Determine the [x, y] coordinate at the center of the cell enclosing the given text.  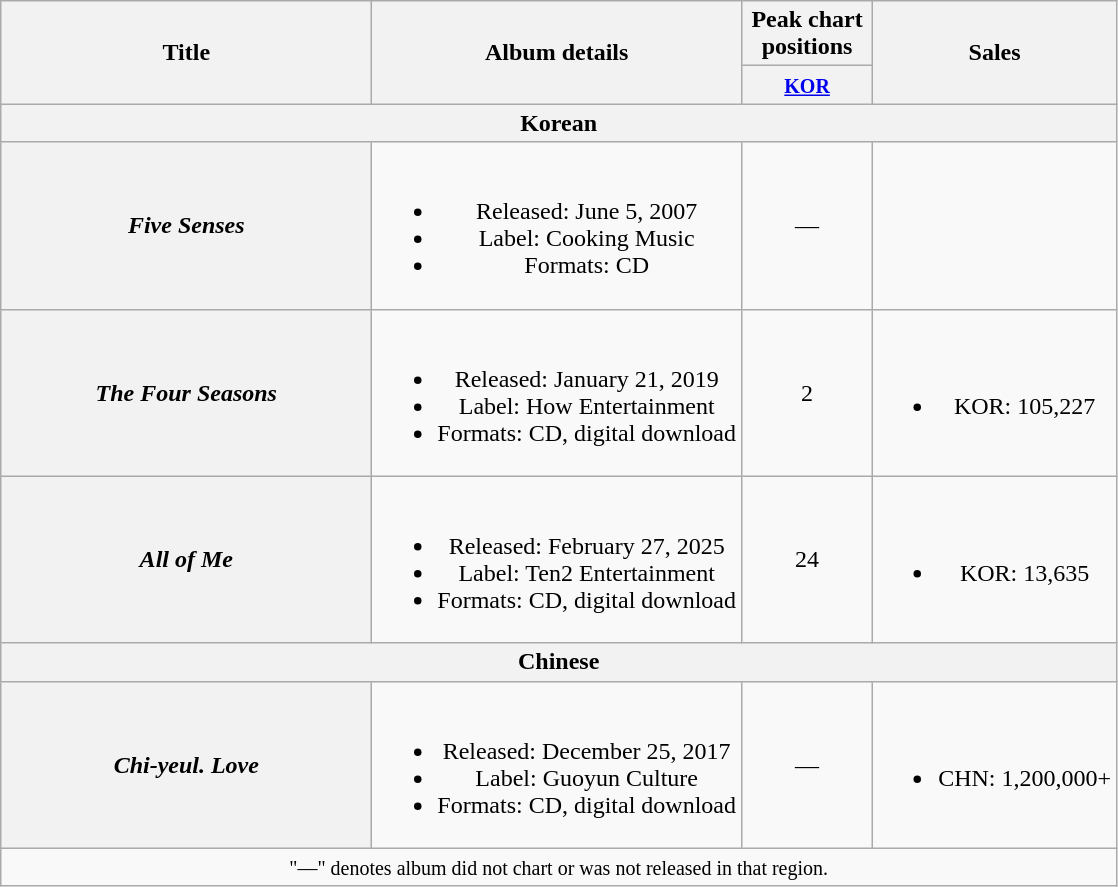
Peak chart positions [808, 34]
24 [808, 560]
KOR: 13,635 [995, 560]
Released: February 27, 2025Label: Ten2 EntertainmentFormats: CD, digital download [557, 560]
KOR [808, 85]
CHN: 1,200,000+ [995, 764]
All of Me [186, 560]
Album details [557, 52]
Title [186, 52]
2 [808, 392]
"—" denotes album did not chart or was not released in that region. [559, 867]
Released: December 25, 2017Label: Guoyun CultureFormats: CD, digital download [557, 764]
Released: June 5, 2007Label: Cooking MusicFormats: CD [557, 226]
The Four Seasons [186, 392]
Chinese [559, 662]
KOR: 105,227 [995, 392]
Released: January 21, 2019Label: How EntertainmentFormats: CD, digital download [557, 392]
Chi-yeul. Love [186, 764]
Five Senses [186, 226]
Sales [995, 52]
Korean [559, 123]
